Identify which cell holds the provided text, then report its [x, y] central coordinate. 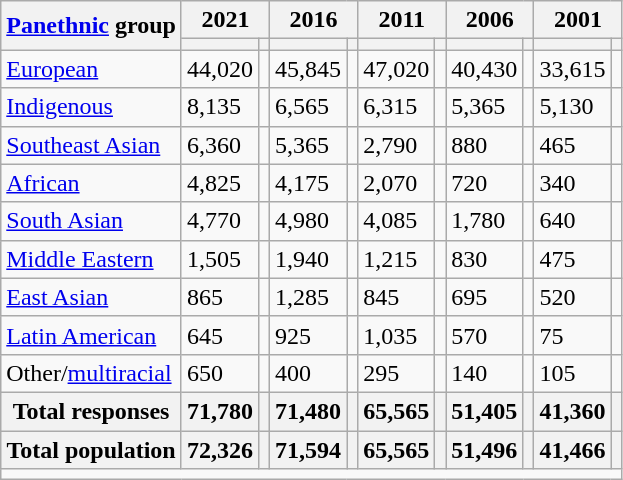
40,430 [484, 69]
845 [396, 297]
1,780 [484, 221]
41,360 [572, 411]
Panethnic group [92, 26]
71,480 [308, 411]
4,085 [396, 221]
4,980 [308, 221]
105 [572, 373]
Other/multiracial [92, 373]
865 [220, 297]
Indigenous [92, 107]
75 [572, 335]
Latin American [92, 335]
6,360 [220, 145]
41,466 [572, 449]
71,594 [308, 449]
400 [308, 373]
51,405 [484, 411]
5,130 [572, 107]
44,020 [220, 69]
47,020 [396, 69]
Middle Eastern [92, 259]
4,175 [308, 183]
6,565 [308, 107]
2001 [578, 20]
8,135 [220, 107]
European [92, 69]
Total responses [92, 411]
6,315 [396, 107]
2021 [225, 20]
1,035 [396, 335]
2016 [314, 20]
640 [572, 221]
2,790 [396, 145]
1,940 [308, 259]
830 [484, 259]
2006 [490, 20]
650 [220, 373]
465 [572, 145]
72,326 [220, 449]
East Asian [92, 297]
South Asian [92, 221]
1,285 [308, 297]
1,505 [220, 259]
Total population [92, 449]
295 [396, 373]
570 [484, 335]
2011 [402, 20]
45,845 [308, 69]
720 [484, 183]
520 [572, 297]
340 [572, 183]
1,215 [396, 259]
51,496 [484, 449]
4,825 [220, 183]
645 [220, 335]
2,070 [396, 183]
71,780 [220, 411]
140 [484, 373]
Southeast Asian [92, 145]
880 [484, 145]
African [92, 183]
33,615 [572, 69]
475 [572, 259]
695 [484, 297]
925 [308, 335]
4,770 [220, 221]
